Return the (X, Y) coordinate for the center point of the cell that contains the specified text.  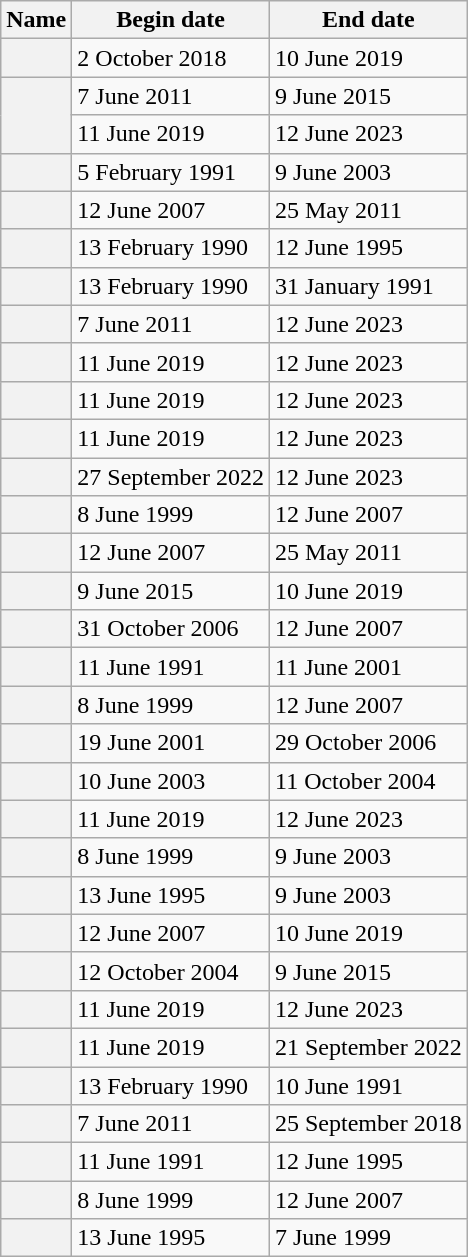
Name (36, 20)
7 June 1999 (368, 1238)
Begin date (171, 20)
10 June 1991 (368, 1085)
11 June 2001 (368, 667)
11 October 2004 (368, 781)
21 September 2022 (368, 1047)
12 October 2004 (171, 971)
2 October 2018 (171, 58)
31 October 2006 (171, 629)
25 September 2018 (368, 1124)
19 June 2001 (171, 743)
27 September 2022 (171, 477)
31 January 1991 (368, 286)
10 June 2003 (171, 781)
End date (368, 20)
29 October 2006 (368, 743)
5 February 1991 (171, 172)
